Detect which cell encompasses the target text, then output its [x, y] center coordinate. 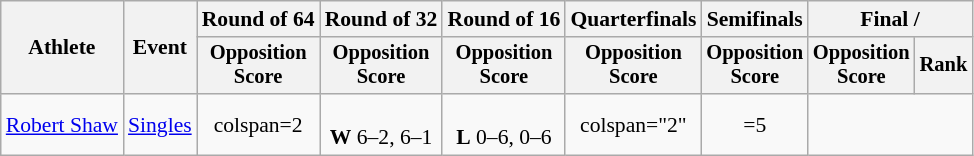
Semifinals [754, 19]
colspan=2 [258, 124]
Round of 64 [258, 19]
Event [160, 48]
Rank [944, 66]
L 0–6, 0–6 [504, 124]
colspan="2" [633, 124]
W 6–2, 6–1 [382, 124]
=5 [754, 124]
Round of 16 [504, 19]
Final / [890, 19]
Quarterfinals [633, 19]
Singles [160, 124]
Robert Shaw [62, 124]
Athlete [62, 48]
Round of 32 [382, 19]
